Return (X, Y) of the center of cell containing provided text 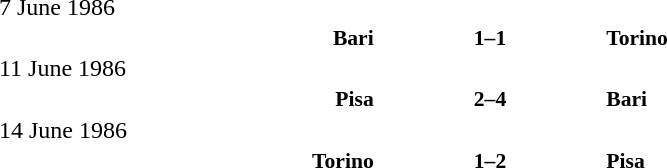
2–4 (490, 99)
1–1 (490, 38)
